Find where the given text appears and provide that cell's center as (X, Y) coordinate. 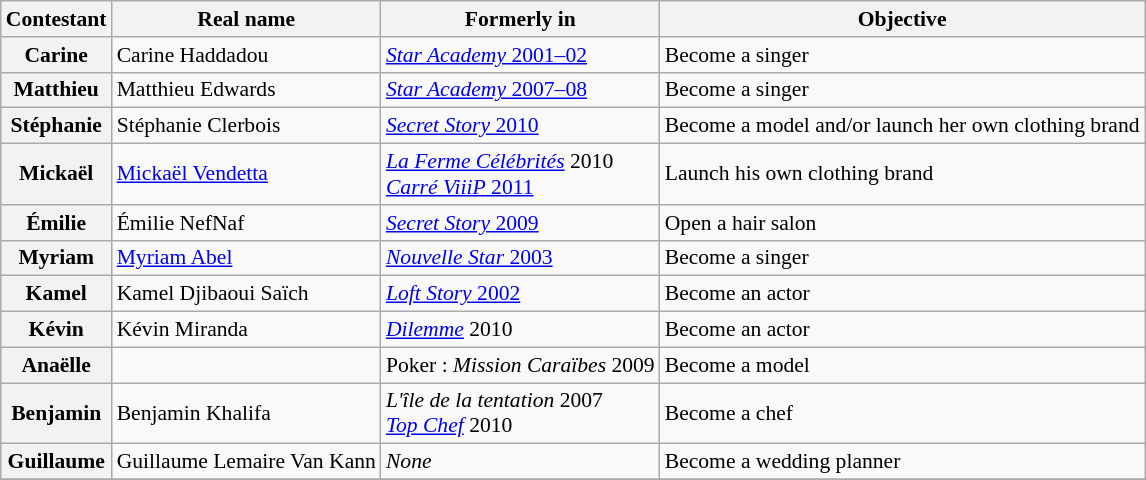
Benjamin (56, 414)
Star Academy 2001–02 (520, 55)
Formerly in (520, 19)
Open a hair salon (902, 223)
Émilie NefNaf (246, 223)
Dilemme 2010 (520, 330)
Mickaël (56, 174)
Contestant (56, 19)
Objective (902, 19)
La Ferme Célébrités 2010Carré ViiiP 2011 (520, 174)
Launch his own clothing brand (902, 174)
Kamel (56, 294)
Kévin (56, 330)
Myriam Abel (246, 258)
Become a wedding planner (902, 462)
Stéphanie Clerbois (246, 126)
Matthieu Edwards (246, 90)
Stéphanie (56, 126)
Kévin Miranda (246, 330)
Carine Haddadou (246, 55)
Anaëlle (56, 365)
Secret Story 2010 (520, 126)
Loft Story 2002 (520, 294)
Carine (56, 55)
Émilie (56, 223)
Kamel Djibaoui Saïch (246, 294)
Star Academy 2007–08 (520, 90)
Mickaël Vendetta (246, 174)
Become a model and/or launch her own clothing brand (902, 126)
L'île de la tentation 2007Top Chef 2010 (520, 414)
Guillaume (56, 462)
Guillaume Lemaire Van Kann (246, 462)
Secret Story 2009 (520, 223)
Benjamin Khalifa (246, 414)
Real name (246, 19)
Myriam (56, 258)
None (520, 462)
Matthieu (56, 90)
Become a model (902, 365)
Become a chef (902, 414)
Nouvelle Star 2003 (520, 258)
Poker : Mission Caraïbes 2009 (520, 365)
